Extract the (x, y) coordinate from the center of the cell holding the provided text.  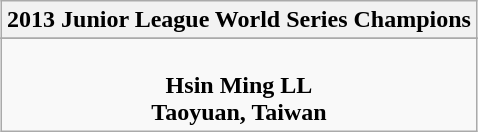
2013 Junior League World Series Champions (240, 20)
Hsin Ming LLTaoyuan, Taiwan (240, 85)
